Capture the cell that displays the provided text and extract its (x, y) central coordinate. 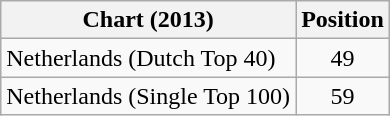
49 (343, 58)
Netherlands (Dutch Top 40) (148, 58)
Netherlands (Single Top 100) (148, 96)
59 (343, 96)
Position (343, 20)
Chart (2013) (148, 20)
